Determine the [x, y] coordinate at the center of the cell enclosing the given text.  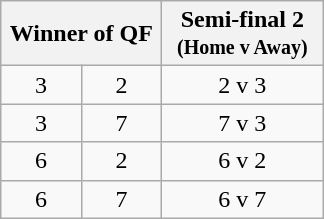
6 v 2 [242, 161]
6 v 7 [242, 199]
2 v 3 [242, 85]
7 v 3 [242, 123]
Winner of QF [82, 34]
Semi-final 2(Home v Away) [242, 34]
